Return the [X, Y] coordinate for the center point of the cell that contains the specified text.  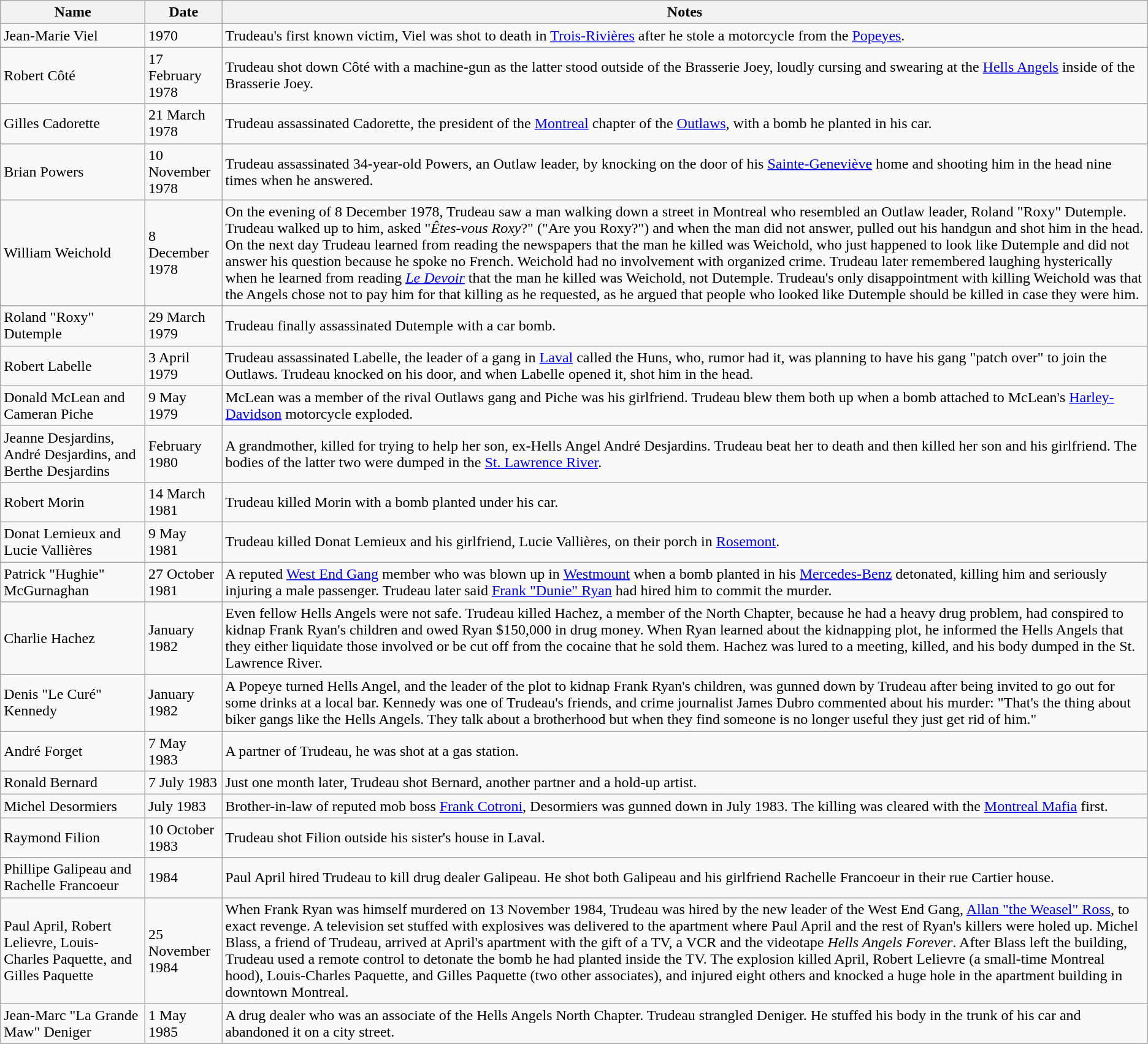
9 May 1979 [183, 406]
Robert Morin [73, 501]
Trudeau killed Morin with a bomb planted under his car. [684, 501]
1 May 1985 [183, 1024]
Trudeau shot Filion outside his sister's house in Laval. [684, 837]
10 October 1983 [183, 837]
William Weichold [73, 253]
14 March 1981 [183, 501]
A partner of Trudeau, he was shot at a gas station. [684, 752]
Name [73, 12]
17 February 1978 [183, 75]
25 November 1984 [183, 950]
3 April 1979 [183, 365]
Just one month later, Trudeau shot Bernard, another partner and a hold-up artist. [684, 783]
27 October 1981 [183, 581]
February 1980 [183, 454]
Michel Desormiers [73, 806]
Brother-in-law of reputed mob boss Frank Cotroni, Desormiers was gunned down in July 1983. The killing was cleared with the Montreal Mafia first. [684, 806]
Denis "Le Curé" Kennedy [73, 703]
Raymond Filion [73, 837]
Donald McLean and Cameran Piche [73, 406]
Patrick "Hughie" McGurnaghan [73, 581]
Robert Côté [73, 75]
Ronald Bernard [73, 783]
10 November 1978 [183, 172]
André Forget [73, 752]
1984 [183, 878]
Brian Powers [73, 172]
Trudeau killed Donat Lemieux and his girlfriend, Lucie Vallières, on their porch in Rosemont. [684, 542]
Trudeau's first known victim, Viel was shot to death in Trois-Rivières after he stole a motorcycle from the Popeyes. [684, 36]
7 May 1983 [183, 752]
Trudeau finally assassinated Dutemple with a car bomb. [684, 326]
1970 [183, 36]
Robert Labelle [73, 365]
Jeanne Desjardins, André Desjardins, and Berthe Desjardins [73, 454]
29 March 1979 [183, 326]
Notes [684, 12]
Jean-Marc "La Grande Maw" Deniger [73, 1024]
21 March 1978 [183, 124]
Phillipe Galipeau and Rachelle Francoeur [73, 878]
Gilles Cadorette [73, 124]
Charlie Hachez [73, 639]
Paul April, Robert Lelievre, Louis-Charles Paquette, and Gilles Paquette [73, 950]
7 July 1983 [183, 783]
Trudeau assassinated Cadorette, the president of the Montreal chapter of the Outlaws, with a bomb he planted in his car. [684, 124]
Donat Lemieux and Lucie Vallières [73, 542]
Roland "Roxy" Dutemple [73, 326]
9 May 1981 [183, 542]
8 December 1978 [183, 253]
July 1983 [183, 806]
Paul April hired Trudeau to kill drug dealer Galipeau. He shot both Galipeau and his girlfriend Rachelle Francoeur in their rue Cartier house. [684, 878]
Date [183, 12]
Jean-Marie Viel [73, 36]
